Determine the (x, y) coordinate at the center of the cell enclosing the given text.  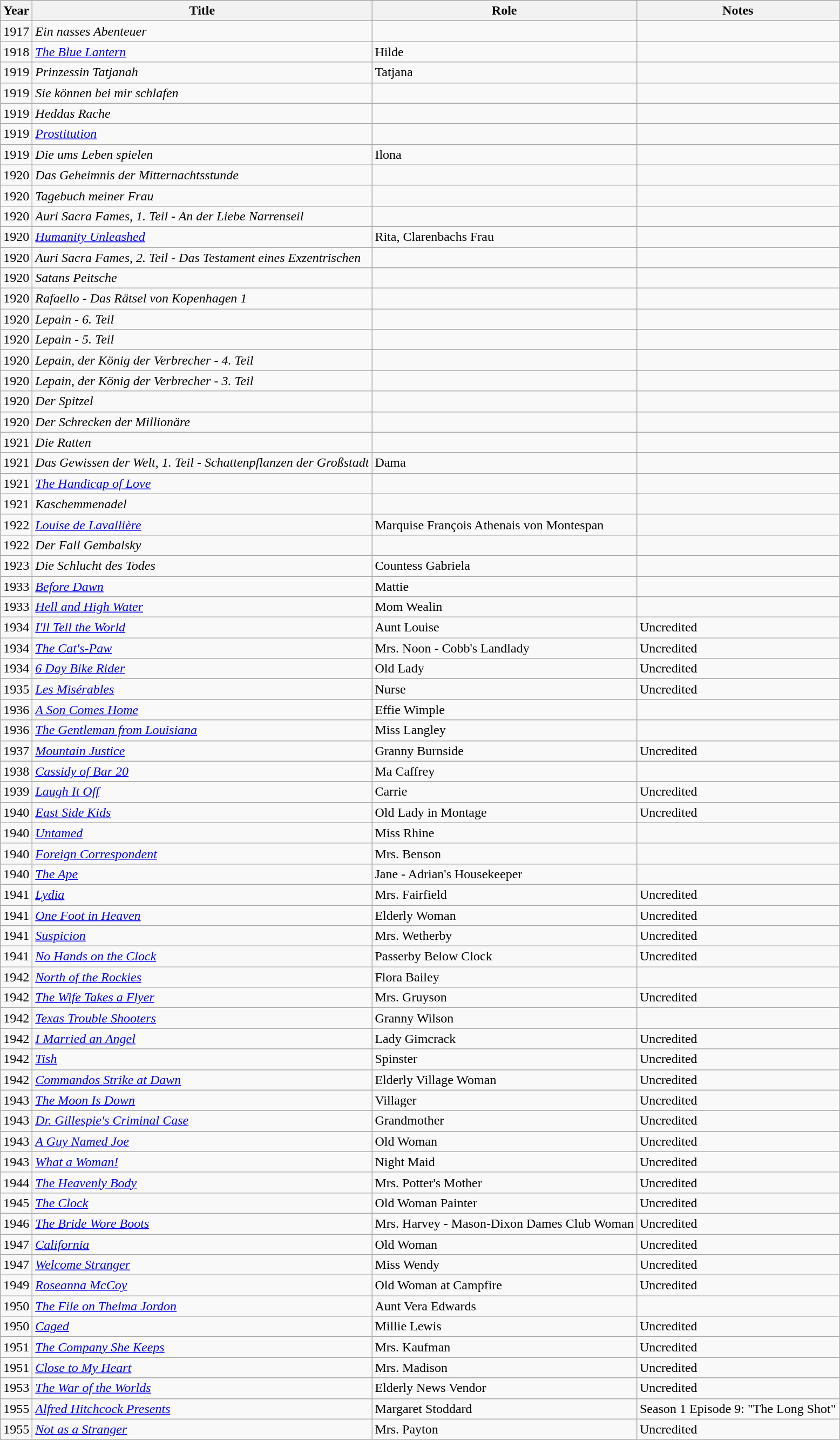
Ilona (504, 154)
Ein nasses Abenteuer (202, 31)
Lepain - 6. Teil (202, 319)
Mrs. Gruyson (504, 998)
Foreign Correspondent (202, 853)
Aunt Vera Edwards (504, 1306)
The Heavenly Body (202, 1182)
The Cat's-Paw (202, 648)
Mrs. Kaufman (504, 1347)
Auri Sacra Fames, 2. Teil - Das Testament eines Exzentrischen (202, 258)
Ma Caffrey (504, 771)
Not as a Stranger (202, 1429)
Hilde (504, 52)
Elderly News Vendor (504, 1388)
Mrs. Madison (504, 1368)
I Married an Angel (202, 1039)
Rita, Clarenbachs Frau (504, 237)
Prinzessin Tatjanah (202, 72)
1939 (16, 792)
Mrs. Potter's Mother (504, 1182)
A Guy Named Joe (202, 1141)
Hell and High Water (202, 607)
Countess Gabriela (504, 566)
Die Schlucht des Todes (202, 566)
I'll Tell the World (202, 628)
Mattie (504, 586)
Carrie (504, 792)
Elderly Woman (504, 916)
Dr. Gillespie's Criminal Case (202, 1121)
Flora Bailey (504, 977)
No Hands on the Clock (202, 957)
Welcome Stranger (202, 1265)
Aunt Louise (504, 628)
Millie Lewis (504, 1327)
6 Day Bike Rider (202, 669)
1953 (16, 1388)
Mrs. Wetherby (504, 936)
Grandmother (504, 1121)
Commandos Strike at Dawn (202, 1080)
Die Ratten (202, 442)
Cassidy of Bar 20 (202, 771)
Passerby Below Clock (504, 957)
Elderly Village Woman (504, 1080)
Jane - Adrian's Housekeeper (504, 874)
Das Gewissen der Welt, 1. Teil - Schattenpflanzen der Großstadt (202, 463)
Granny Wilson (504, 1018)
A Son Comes Home (202, 710)
Lepain - 5. Teil (202, 340)
1917 (16, 31)
The Bride Wore Boots (202, 1223)
The Clock (202, 1203)
Title (202, 11)
Notes (737, 11)
Der Schrecken der Millionäre (202, 422)
California (202, 1244)
1949 (16, 1286)
Old Lady in Montage (504, 812)
Kaschemmenadel (202, 504)
Tish (202, 1059)
Nurse (504, 689)
Laugh It Off (202, 792)
Miss Rhine (504, 833)
Sie können bei mir schlafen (202, 93)
Season 1 Episode 9: "The Long Shot" (737, 1409)
Old Woman at Campfire (504, 1286)
Satans Peitsche (202, 278)
1923 (16, 566)
1938 (16, 771)
Role (504, 11)
1945 (16, 1203)
Das Geheimnis der Mitternachtsstunde (202, 175)
The File on Thelma Jordon (202, 1306)
Mom Wealin (504, 607)
Lydia (202, 894)
Miss Langley (504, 730)
Suspicion (202, 936)
Mrs. Benson (504, 853)
Louise de Lavallière (202, 524)
Heddas Rache (202, 113)
Mrs. Payton (504, 1429)
Tagebuch meiner Frau (202, 196)
The Company She Keeps (202, 1347)
Roseanna McCoy (202, 1286)
Mrs. Fairfield (504, 894)
The Wife Takes a Flyer (202, 998)
Old Lady (504, 669)
The Handicap of Love (202, 483)
Marquise François Athenais von Montespan (504, 524)
Mrs. Harvey - Mason-Dixon Dames Club Woman (504, 1223)
The Ape (202, 874)
Lepain, der König der Verbrecher - 4. Teil (202, 360)
Granny Burnside (504, 751)
Villager (504, 1100)
Close to My Heart (202, 1368)
1918 (16, 52)
Humanity Unleashed (202, 237)
Before Dawn (202, 586)
Year (16, 11)
Mrs. Noon - Cobb's Landlady (504, 648)
East Side Kids (202, 812)
North of the Rockies (202, 977)
One Foot in Heaven (202, 916)
Alfred Hitchcock Presents (202, 1409)
Caged (202, 1327)
Spinster (504, 1059)
The Gentleman from Louisiana (202, 730)
Margaret Stoddard (504, 1409)
The Moon Is Down (202, 1100)
Prostitution (202, 134)
Tatjana (504, 72)
Effie Wimple (504, 710)
What a Woman! (202, 1162)
Mountain Justice (202, 751)
1937 (16, 751)
The War of the Worlds (202, 1388)
1935 (16, 689)
Night Maid (504, 1162)
The Blue Lantern (202, 52)
Old Woman Painter (504, 1203)
1946 (16, 1223)
Miss Wendy (504, 1265)
Lady Gimcrack (504, 1039)
Dama (504, 463)
Auri Sacra Fames, 1. Teil - An der Liebe Narrenseil (202, 216)
Les Misérables (202, 689)
Der Spitzel (202, 401)
Texas Trouble Shooters (202, 1018)
Untamed (202, 833)
Die ums Leben spielen (202, 154)
1944 (16, 1182)
Rafaello - Das Rätsel von Kopenhagen 1 (202, 299)
Lepain, der König der Verbrecher - 3. Teil (202, 381)
Der Fall Gembalsky (202, 545)
